Find where the given text appears and provide that cell's center as [x, y] coordinate. 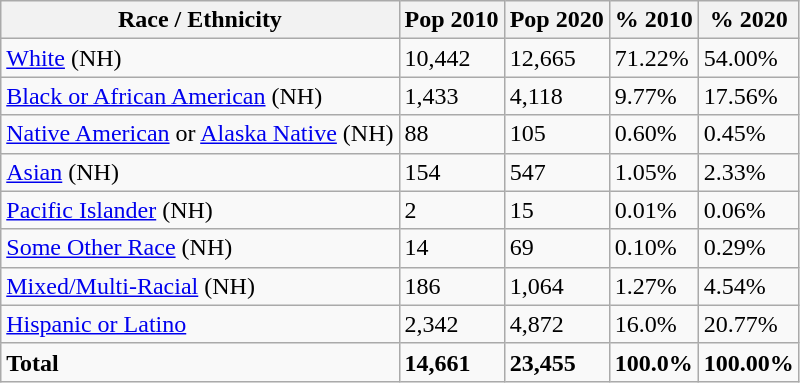
14,661 [452, 362]
Pacific Islander (NH) [200, 210]
547 [556, 172]
0.45% [748, 134]
54.00% [748, 58]
0.06% [748, 210]
Hispanic or Latino [200, 324]
% 2020 [748, 20]
2,342 [452, 324]
Some Other Race (NH) [200, 248]
100.00% [748, 362]
White (NH) [200, 58]
0.60% [654, 134]
0.29% [748, 248]
15 [556, 210]
0.01% [654, 210]
16.0% [654, 324]
2.33% [748, 172]
100.0% [654, 362]
0.10% [654, 248]
9.77% [654, 96]
4,872 [556, 324]
23,455 [556, 362]
Total [200, 362]
10,442 [452, 58]
Pop 2020 [556, 20]
14 [452, 248]
12,665 [556, 58]
% 2010 [654, 20]
20.77% [748, 324]
1.27% [654, 286]
2 [452, 210]
186 [452, 286]
1.05% [654, 172]
Asian (NH) [200, 172]
Pop 2010 [452, 20]
Black or African American (NH) [200, 96]
Race / Ethnicity [200, 20]
71.22% [654, 58]
4.54% [748, 286]
105 [556, 134]
4,118 [556, 96]
Native American or Alaska Native (NH) [200, 134]
Mixed/Multi-Racial (NH) [200, 286]
69 [556, 248]
1,433 [452, 96]
1,064 [556, 286]
88 [452, 134]
17.56% [748, 96]
154 [452, 172]
